Return (X, Y) of the center of cell containing provided text 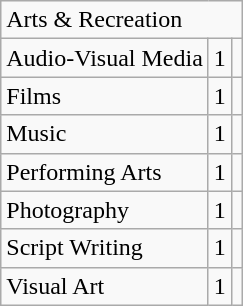
Script Writing (105, 248)
Visual Art (105, 286)
Music (105, 134)
Arts & Recreation (122, 20)
Audio-Visual Media (105, 58)
Films (105, 96)
Performing Arts (105, 172)
Photography (105, 210)
